Return [X, Y] of the center of cell containing provided text 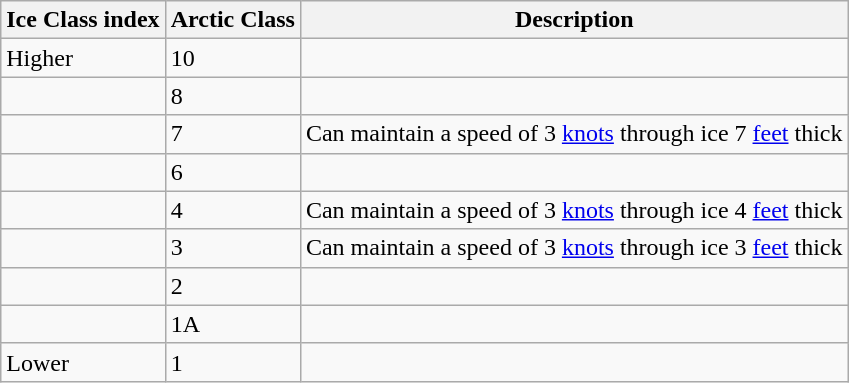
1 [232, 362]
8 [232, 96]
2 [232, 286]
Lower [83, 362]
10 [232, 58]
Higher [83, 58]
1A [232, 324]
4 [232, 210]
3 [232, 248]
Can maintain a speed of 3 knots through ice 3 feet thick [574, 248]
7 [232, 134]
Arctic Class [232, 20]
6 [232, 172]
Can maintain a speed of 3 knots through ice 4 feet thick [574, 210]
Can maintain a speed of 3 knots through ice 7 feet thick [574, 134]
Ice Class index [83, 20]
Description [574, 20]
